Output the (x, y) coordinate of the center of the cell containing the given text.  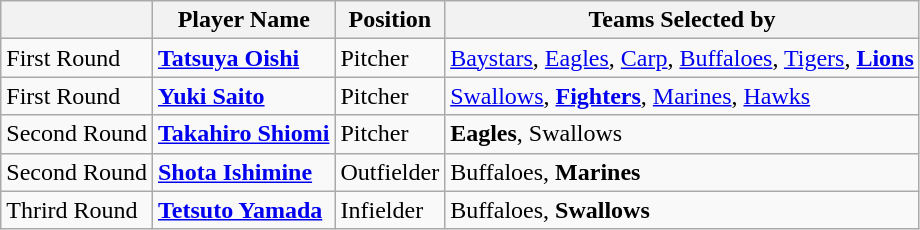
Outfielder (390, 172)
Buffaloes, Swallows (682, 210)
Yuki Saito (243, 96)
Eagles, Swallows (682, 134)
Shota Ishimine (243, 172)
Buffaloes, Marines (682, 172)
Teams Selected by (682, 20)
Tatsuya Oishi (243, 58)
Player Name (243, 20)
Thrird Round (77, 210)
Position (390, 20)
Takahiro Shiomi (243, 134)
Tetsuto Yamada (243, 210)
Swallows, Fighters, Marines, Hawks (682, 96)
Baystars, Eagles, Carp, Buffaloes, Tigers, Lions (682, 58)
Infielder (390, 210)
